Capture the cell that displays the provided text and extract its (x, y) central coordinate. 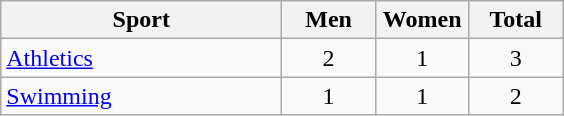
Men (329, 20)
Swimming (142, 96)
Sport (142, 20)
Athletics (142, 58)
3 (516, 58)
Women (422, 20)
Total (516, 20)
